Search for the cell housing the specified text and yield its [x, y] center coordinate. 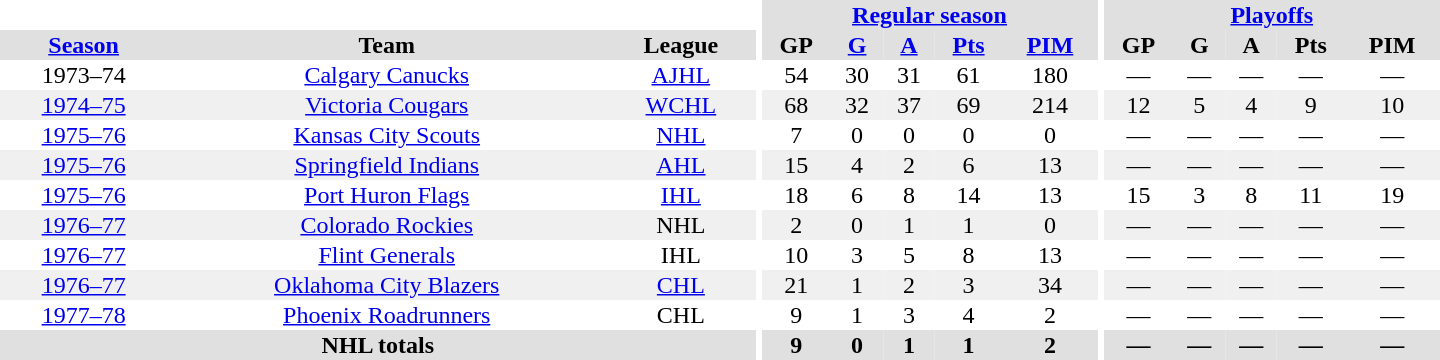
Flint Generals [386, 255]
WCHL [680, 105]
34 [1050, 285]
Victoria Cougars [386, 105]
32 [857, 105]
37 [909, 105]
19 [1392, 195]
Springfield Indians [386, 165]
61 [968, 75]
54 [796, 75]
AHL [680, 165]
1977–78 [84, 315]
30 [857, 75]
12 [1138, 105]
7 [796, 135]
Port Huron Flags [386, 195]
League [680, 45]
Phoenix Roadrunners [386, 315]
1974–75 [84, 105]
31 [909, 75]
Playoffs [1272, 15]
Season [84, 45]
69 [968, 105]
11 [1310, 195]
Regular season [929, 15]
214 [1050, 105]
Colorado Rockies [386, 225]
NHL totals [378, 345]
18 [796, 195]
Kansas City Scouts [386, 135]
21 [796, 285]
Team [386, 45]
Oklahoma City Blazers [386, 285]
14 [968, 195]
68 [796, 105]
180 [1050, 75]
Calgary Canucks [386, 75]
AJHL [680, 75]
1973–74 [84, 75]
